Find where the given text appears and provide that cell's center as (X, Y) coordinate. 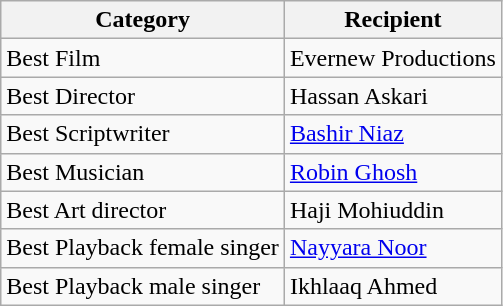
Best Playback female singer (143, 248)
Best Director (143, 96)
Best Scriptwriter (143, 134)
Recipient (392, 20)
Ikhlaaq Ahmed (392, 286)
Robin Ghosh (392, 172)
Bashir Niaz (392, 134)
Haji Mohiuddin (392, 210)
Best Film (143, 58)
Category (143, 20)
Best Musician (143, 172)
Nayyara Noor (392, 248)
Hassan Askari (392, 96)
Best Art director (143, 210)
Evernew Productions (392, 58)
Best Playback male singer (143, 286)
